Detect which cell encompasses the target text, then output its (X, Y) center coordinate. 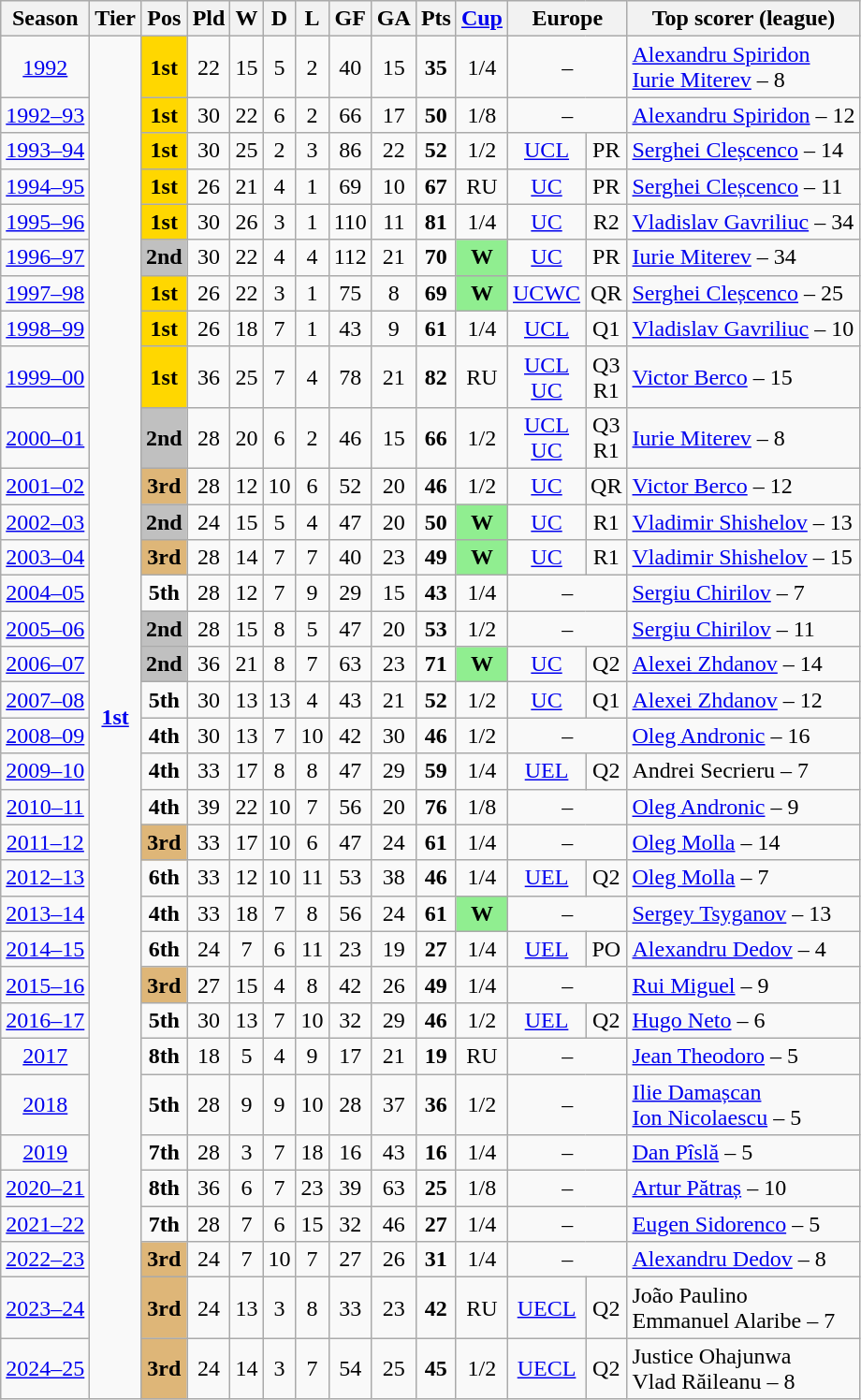
112 (350, 257)
PO (606, 949)
2008–09 (45, 736)
2012–13 (45, 878)
Vladislav Gavriliuc – 10 (743, 328)
Andrei Secrieru – 7 (743, 771)
2000–01 (45, 438)
2006–07 (45, 664)
Vladimir Shishelov – 13 (743, 521)
81 (436, 222)
1997–98 (45, 293)
Jean Theodoro – 5 (743, 1056)
João Paulino Emmanuel Alaribe – 7 (743, 1308)
2021–22 (45, 1224)
2011–12 (45, 842)
1992 (45, 67)
2022–23 (45, 1260)
2024–25 (45, 1368)
Alexei Zhdanov – 12 (743, 700)
1994–95 (45, 186)
Oleg Molla – 7 (743, 878)
Alexandru Spiridon – 12 (743, 115)
54 (350, 1368)
2013–14 (45, 913)
Ilie Damașcan Ion Nicolaescu – 5 (743, 1104)
35 (436, 67)
Alexei Zhdanov – 14 (743, 664)
2014–15 (45, 949)
Iurie Miterev – 34 (743, 257)
2009–10 (45, 771)
75 (350, 293)
Eugen Sidorenco – 5 (743, 1224)
Oleg Molla – 14 (743, 842)
Alexandru Dedov – 8 (743, 1260)
Pld (209, 19)
2005–06 (45, 629)
2017 (45, 1056)
2020–21 (45, 1189)
1995–96 (45, 222)
Sergiu Chirilov – 11 (743, 629)
2016–17 (45, 1020)
Hugo Neto – 6 (743, 1020)
2018 (45, 1104)
45 (436, 1368)
76 (436, 807)
70 (436, 257)
59 (436, 771)
D (279, 19)
Season (45, 19)
Cup (481, 19)
2001–02 (45, 486)
Pos (164, 19)
Oleg Andronic – 16 (743, 736)
Serghei Cleșcenco – 14 (743, 151)
31 (436, 1260)
110 (350, 222)
1998–99 (45, 328)
Pts (436, 19)
Europe (567, 19)
Dan Pîslă – 5 (743, 1153)
Alexandru Dedov – 4 (743, 949)
2015–16 (45, 984)
Tier (116, 19)
2004–05 (45, 593)
2003–04 (45, 558)
86 (350, 151)
1999–00 (45, 376)
2019 (45, 1153)
38 (393, 878)
Artur Pătraș – 10 (743, 1189)
Vladislav Gavriliuc – 34 (743, 222)
Victor Berco – 12 (743, 486)
R2 (606, 222)
2023–24 (45, 1308)
L (313, 19)
71 (436, 664)
37 (393, 1104)
Iurie Miterev – 8 (743, 438)
1996–97 (45, 257)
Serghei Cleșcenco – 25 (743, 293)
Sergey Tsyganov – 13 (743, 913)
2010–11 (45, 807)
UCWC (547, 293)
GA (393, 19)
Rui Miguel – 9 (743, 984)
1992–93 (45, 115)
Victor Berco – 15 (743, 376)
Sergiu Chirilov – 7 (743, 593)
Serghei Cleșcenco – 11 (743, 186)
82 (436, 376)
GF (350, 19)
Oleg Andronic – 9 (743, 807)
2002–03 (45, 521)
78 (350, 376)
Justice Ohajunwa Vlad Răileanu – 8 (743, 1368)
1993–94 (45, 151)
Top scorer (league) (743, 19)
67 (436, 186)
2007–08 (45, 700)
Vladimir Shishelov – 15 (743, 558)
Alexandru Spiridon Iurie Miterev – 8 (743, 67)
